Determine the (x, y) coordinate at the center of the cell enclosing the given text.  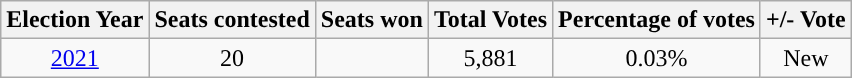
Seats contested (232, 20)
2021 (75, 58)
New (806, 58)
0.03% (657, 58)
Seats won (372, 20)
5,881 (490, 58)
+/- Vote (806, 20)
20 (232, 58)
Total Votes (490, 20)
Election Year (75, 20)
Percentage of votes (657, 20)
